Pinpoint the cell where the given text exists, returning its (X, Y) midpoint coordinate. 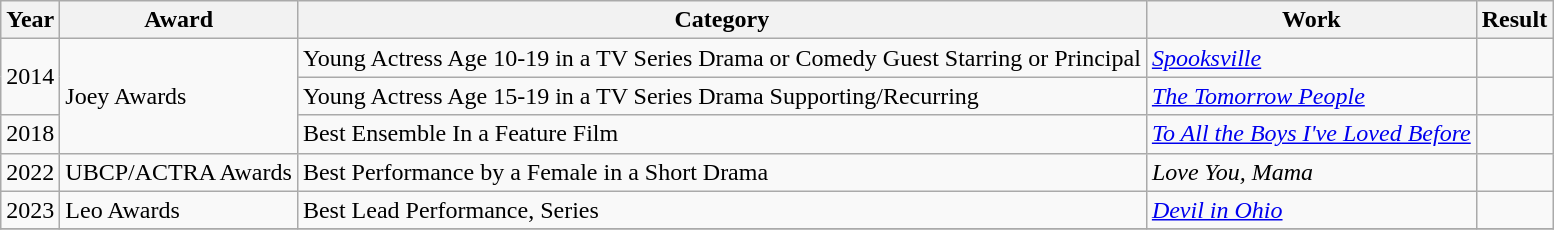
2018 (30, 134)
Category (722, 20)
Year (30, 20)
2014 (30, 77)
Work (1311, 20)
Leo Awards (179, 210)
Best Lead Performance, Series (722, 210)
Result (1514, 20)
Best Performance by a Female in a Short Drama (722, 172)
Young Actress Age 15-19 in a TV Series Drama Supporting/Recurring (722, 96)
2022 (30, 172)
Award (179, 20)
Young Actress Age 10-19 in a TV Series Drama or Comedy Guest Starring or Principal (722, 58)
Joey Awards (179, 96)
Love You, Mama (1311, 172)
The Tomorrow People (1311, 96)
2023 (30, 210)
Spooksville (1311, 58)
UBCP/ACTRA Awards (179, 172)
To All the Boys I've Loved Before (1311, 134)
Devil in Ohio (1311, 210)
Best Ensemble In a Feature Film (722, 134)
